Return (x, y) of the center of cell containing provided text 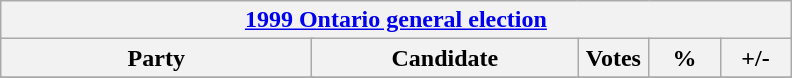
Votes (614, 58)
+/- (756, 58)
Candidate (445, 58)
1999 Ontario general election (396, 20)
% (684, 58)
Party (156, 58)
